For the text-containing cell, return its midpoint in [x, y] coordinate format. 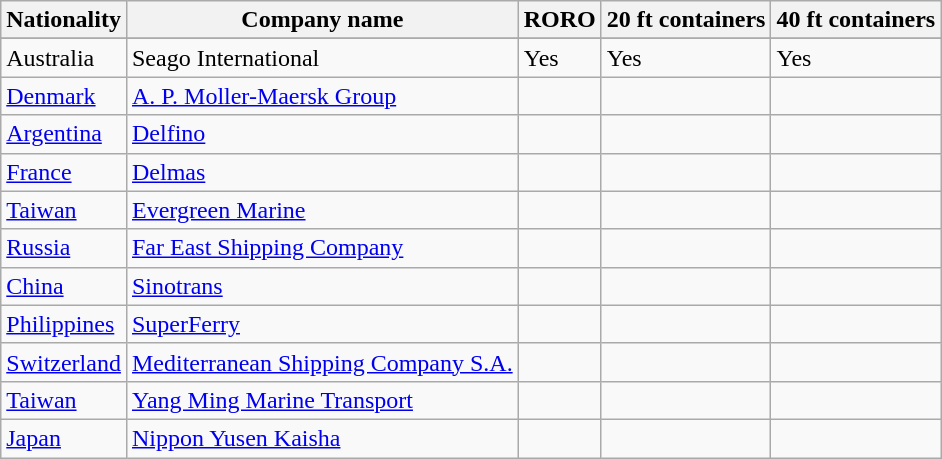
Yang Ming Marine Transport [322, 400]
China [64, 286]
20 ft containers [686, 20]
Denmark [64, 96]
Nippon Yusen Kaisha [322, 438]
Company name [322, 20]
France [64, 172]
A. P. Moller-Maersk Group [322, 96]
Switzerland [64, 362]
Russia [64, 248]
Delmas [322, 172]
Argentina [64, 134]
Japan [64, 438]
Sinotrans [322, 286]
Evergreen Marine [322, 210]
Delfino [322, 134]
Australia [64, 58]
Philippines [64, 324]
Mediterranean Shipping Company S.A. [322, 362]
40 ft containers [856, 20]
SuperFerry [322, 324]
Far East Shipping Company [322, 248]
RORO [560, 20]
Seago International [322, 58]
Nationality [64, 20]
